Find where the given text appears and provide that cell's center as [x, y] coordinate. 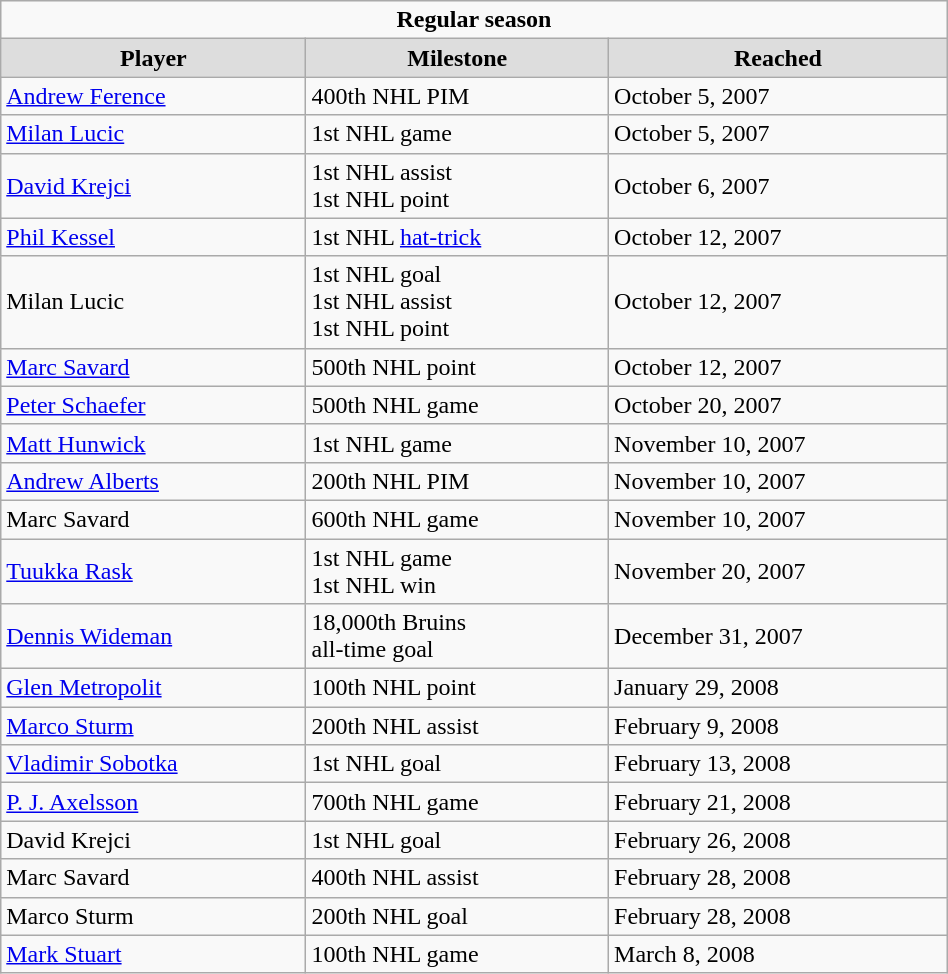
400th NHL PIM [458, 96]
P. J. Axelsson [154, 802]
Tuukka Rask [154, 570]
October 20, 2007 [778, 405]
February 21, 2008 [778, 802]
February 9, 2008 [778, 726]
Regular season [474, 20]
February 26, 2008 [778, 840]
December 31, 2007 [778, 636]
Milestone [458, 58]
600th NHL game [458, 519]
18,000th Bruinsall-time goal [458, 636]
Dennis Wideman [154, 636]
1st NHL hat-trick [458, 237]
500th NHL point [458, 367]
Phil Kessel [154, 237]
1st NHL goal1st NHL assist1st NHL point [458, 302]
Andrew Alberts [154, 481]
100th NHL game [458, 954]
Player [154, 58]
200th NHL PIM [458, 481]
Glen Metropolit [154, 688]
100th NHL point [458, 688]
October 6, 2007 [778, 186]
1st NHL game1st NHL win [458, 570]
Andrew Ference [154, 96]
Mark Stuart [154, 954]
400th NHL assist [458, 878]
700th NHL game [458, 802]
500th NHL game [458, 405]
200th NHL goal [458, 916]
1st NHL assist1st NHL point [458, 186]
November 20, 2007 [778, 570]
Vladimir Sobotka [154, 764]
Reached [778, 58]
Peter Schaefer [154, 405]
200th NHL assist [458, 726]
January 29, 2008 [778, 688]
February 13, 2008 [778, 764]
Matt Hunwick [154, 443]
March 8, 2008 [778, 954]
